From the cell containing the given text, extract its center point as [X, Y] coordinate. 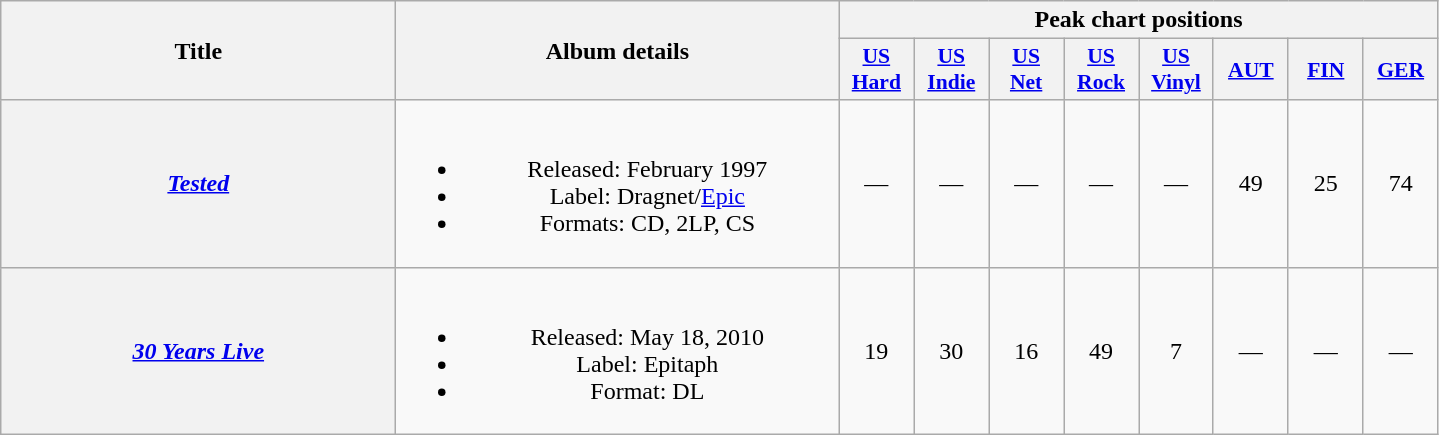
AUT [1250, 70]
74 [1400, 184]
Title [198, 50]
19 [876, 350]
GER [1400, 70]
Released: February 1997Label: Dragnet/EpicFormats: CD, 2LP, CS [618, 184]
Peak chart positions [1138, 20]
Released: May 18, 2010Label: EpitaphFormat: DL [618, 350]
USRock [1102, 70]
16 [1026, 350]
25 [1326, 184]
30 [952, 350]
Tested [198, 184]
USNet [1026, 70]
30 Years Live [198, 350]
USHard [876, 70]
USVinyl [1176, 70]
Album details [618, 50]
USIndie [952, 70]
7 [1176, 350]
FIN [1326, 70]
